Return [x, y] of the center of cell containing provided text 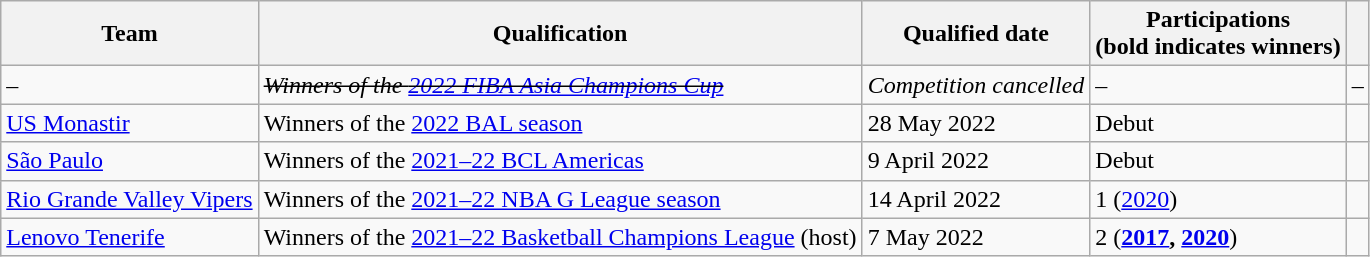
2 (2017, 2020) [1218, 237]
Winners of the 2022 FIBA Asia Champions Cup [560, 85]
Participations (bold indicates winners) [1218, 34]
9 April 2022 [976, 161]
1 (2020) [1218, 199]
Qualification [560, 34]
Winners of the 2021–22 NBA G League season [560, 199]
7 May 2022 [976, 237]
São Paulo [130, 161]
Team [130, 34]
Qualified date [976, 34]
28 May 2022 [976, 123]
Winners of the 2021–22 Basketball Champions League (host) [560, 237]
US Monastir [130, 123]
Winners of the 2022 BAL season [560, 123]
14 April 2022 [976, 199]
Rio Grande Valley Vipers [130, 199]
Lenovo Tenerife [130, 237]
Winners of the 2021–22 BCL Americas [560, 161]
Competition cancelled [976, 85]
